Detect which cell encompasses the target text, then output its (X, Y) center coordinate. 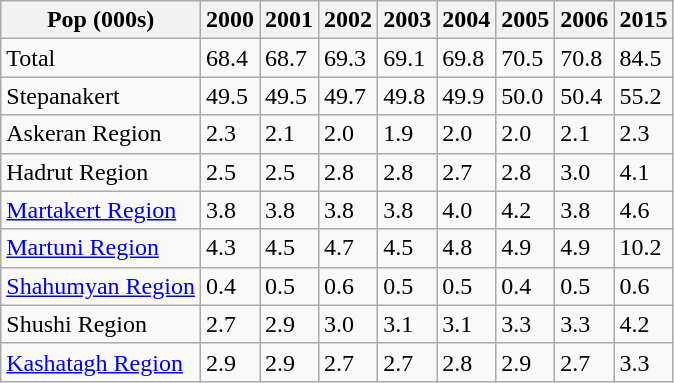
2015 (644, 20)
2003 (408, 20)
68.4 (230, 58)
70.5 (526, 58)
Martakert Region (101, 210)
69.1 (408, 58)
1.9 (408, 134)
2005 (526, 20)
Martuni Region (101, 248)
4.7 (348, 248)
49.8 (408, 96)
Askeran Region (101, 134)
55.2 (644, 96)
69.8 (466, 58)
10.2 (644, 248)
49.7 (348, 96)
2000 (230, 20)
Stepanakert (101, 96)
69.3 (348, 58)
4.0 (466, 210)
4.8 (466, 248)
2006 (584, 20)
2004 (466, 20)
Total (101, 58)
50.0 (526, 96)
Pop (000s) (101, 20)
Shahumyan Region (101, 286)
2001 (290, 20)
Hadrut Region (101, 172)
4.1 (644, 172)
68.7 (290, 58)
50.4 (584, 96)
84.5 (644, 58)
49.9 (466, 96)
2002 (348, 20)
Kashatagh Region (101, 362)
Shushi Region (101, 324)
4.3 (230, 248)
70.8 (584, 58)
4.6 (644, 210)
